Search for the cell housing the specified text and yield its [X, Y] center coordinate. 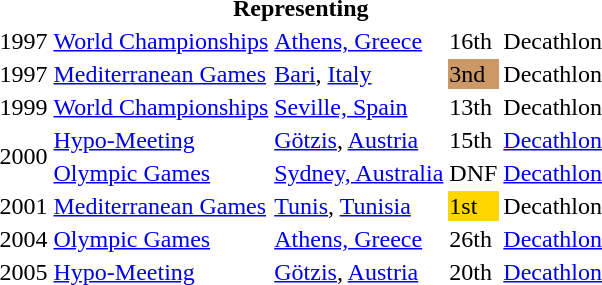
Seville, Spain [359, 107]
Götzis, Austria [359, 140]
Hypo-Meeting [161, 140]
Tunis, Tunisia [359, 206]
26th [474, 239]
Sydney, Australia [359, 173]
13th [474, 107]
Bari, Italy [359, 74]
1st [474, 206]
3nd [474, 74]
15th [474, 140]
16th [474, 41]
DNF [474, 173]
